Return (x, y) of the center of cell containing provided text 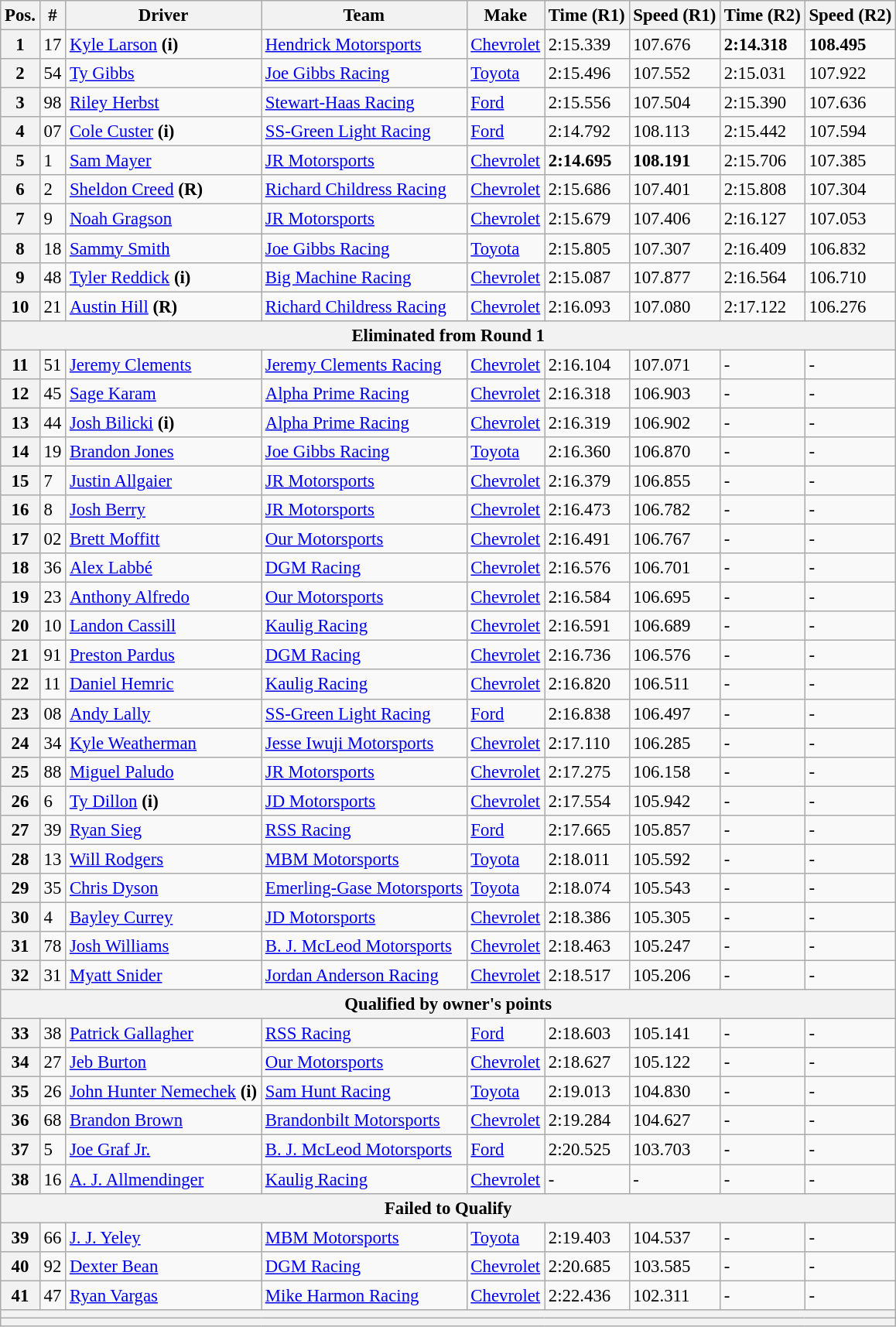
102.311 (675, 1295)
48 (53, 277)
Bayley Currey (164, 917)
Josh Williams (164, 946)
106.710 (850, 277)
108.113 (675, 132)
2:16.127 (763, 219)
Brett Moffitt (164, 539)
Make (505, 15)
Brandon Brown (164, 1121)
Stewart-Haas Racing (364, 103)
A. J. Allmendinger (164, 1179)
Dexter Bean (164, 1266)
15 (20, 481)
Myatt Snider (164, 976)
2:17.275 (587, 771)
Qualified by owner's points (449, 1004)
Tyler Reddick (i) (164, 277)
Josh Bilicki (i) (164, 422)
# (53, 15)
Failed to Qualify (449, 1208)
2:18.011 (587, 859)
Brandon Jones (164, 452)
106.767 (675, 539)
Anthony Alfredo (164, 597)
Riley Herbst (164, 103)
Time (R2) (763, 15)
Daniel Hemric (164, 685)
2:20.685 (587, 1266)
105.543 (675, 888)
Eliminated from Round 1 (449, 335)
2:16.736 (587, 655)
106.782 (675, 510)
2:15.339 (587, 45)
Ty Dillon (i) (164, 801)
2:15.031 (763, 74)
2:16.576 (587, 568)
Jeremy Clements Racing (364, 364)
2:16.409 (763, 248)
Alex Labbé (164, 568)
2:15.706 (763, 161)
Ryan Sieg (164, 830)
Jeb Burton (164, 1062)
Cole Custer (i) (164, 132)
Speed (R1) (675, 15)
66 (53, 1237)
105.206 (675, 976)
2:18.074 (587, 888)
2:15.390 (763, 103)
29 (20, 888)
2:20.525 (587, 1150)
Sammy Smith (164, 248)
2:17.665 (587, 830)
2:16.591 (587, 626)
22 (20, 685)
2:17.122 (763, 306)
2:22.436 (587, 1295)
2:18.627 (587, 1062)
106.870 (675, 452)
2:16.379 (587, 481)
107.636 (850, 103)
2:19.284 (587, 1121)
2:15.808 (763, 190)
45 (53, 394)
2:15.496 (587, 74)
41 (20, 1295)
2:14.318 (763, 45)
107.552 (675, 74)
Emerling-Gase Motorsports (364, 888)
Sheldon Creed (R) (164, 190)
2:16.360 (587, 452)
2:16.318 (587, 394)
107.594 (850, 132)
2:15.442 (763, 132)
105.141 (675, 1034)
20 (20, 626)
Mike Harmon Racing (364, 1295)
Brandonbilt Motorsports (364, 1121)
107.071 (675, 364)
51 (53, 364)
2:19.403 (587, 1237)
Driver (164, 15)
2:16.093 (587, 306)
104.627 (675, 1121)
104.830 (675, 1092)
2:17.110 (587, 743)
68 (53, 1121)
2:14.792 (587, 132)
107.307 (675, 248)
Landon Cassill (164, 626)
Josh Berry (164, 510)
2:16.820 (587, 685)
Hendrick Motorsports (364, 45)
Noah Gragson (164, 219)
2:15.686 (587, 190)
106.285 (675, 743)
2:15.087 (587, 277)
106.276 (850, 306)
44 (53, 422)
Andy Lally (164, 713)
106.902 (675, 422)
Team (364, 15)
78 (53, 946)
107.053 (850, 219)
2:18.386 (587, 917)
2:15.679 (587, 219)
106.832 (850, 248)
54 (53, 74)
Sam Hunt Racing (364, 1092)
2:16.584 (587, 597)
2:16.319 (587, 422)
Justin Allgaier (164, 481)
103.703 (675, 1150)
25 (20, 771)
98 (53, 103)
105.942 (675, 801)
107.385 (850, 161)
107.877 (675, 277)
Jordan Anderson Racing (364, 976)
32 (20, 976)
37 (20, 1150)
104.537 (675, 1237)
Will Rodgers (164, 859)
12 (20, 394)
John Hunter Nemechek (i) (164, 1092)
3 (20, 103)
2:16.491 (587, 539)
107.406 (675, 219)
107.922 (850, 74)
J. J. Yeley (164, 1237)
2:14.695 (587, 161)
92 (53, 1266)
2:15.556 (587, 103)
Joe Graf Jr. (164, 1150)
105.122 (675, 1062)
Sam Mayer (164, 161)
Jeremy Clements (164, 364)
105.305 (675, 917)
14 (20, 452)
106.701 (675, 568)
2:16.473 (587, 510)
107.676 (675, 45)
107.504 (675, 103)
Ty Gibbs (164, 74)
108.495 (850, 45)
02 (53, 539)
Ryan Vargas (164, 1295)
Kyle Weatherman (164, 743)
33 (20, 1034)
Time (R1) (587, 15)
105.592 (675, 859)
106.158 (675, 771)
08 (53, 713)
2:17.554 (587, 801)
107.304 (850, 190)
107.401 (675, 190)
2:18.603 (587, 1034)
106.689 (675, 626)
Chris Dyson (164, 888)
Patrick Gallagher (164, 1034)
106.695 (675, 597)
2:19.013 (587, 1092)
Miguel Paludo (164, 771)
103.585 (675, 1266)
Kyle Larson (i) (164, 45)
Preston Pardus (164, 655)
106.903 (675, 394)
88 (53, 771)
Sage Karam (164, 394)
30 (20, 917)
2:16.564 (763, 277)
91 (53, 655)
2:16.104 (587, 364)
40 (20, 1266)
2:15.805 (587, 248)
Big Machine Racing (364, 277)
24 (20, 743)
Speed (R2) (850, 15)
105.857 (675, 830)
2:18.517 (587, 976)
07 (53, 132)
Jesse Iwuji Motorsports (364, 743)
28 (20, 859)
Austin Hill (R) (164, 306)
105.247 (675, 946)
47 (53, 1295)
106.576 (675, 655)
106.511 (675, 685)
107.080 (675, 306)
106.855 (675, 481)
108.191 (675, 161)
Pos. (20, 15)
2:16.838 (587, 713)
2:18.463 (587, 946)
106.497 (675, 713)
